Return (X, Y) of the center of cell containing provided text 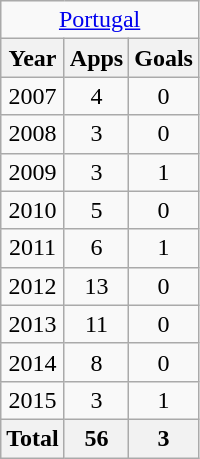
2013 (33, 324)
8 (96, 362)
2010 (33, 210)
6 (96, 248)
2011 (33, 248)
Year (33, 58)
2014 (33, 362)
Apps (96, 58)
2012 (33, 286)
2015 (33, 400)
5 (96, 210)
56 (96, 438)
4 (96, 96)
Portugal (100, 20)
2008 (33, 134)
Goals (164, 58)
2009 (33, 172)
Total (33, 438)
13 (96, 286)
11 (96, 324)
2007 (33, 96)
